Search for the cell housing the specified text and yield its [X, Y] center coordinate. 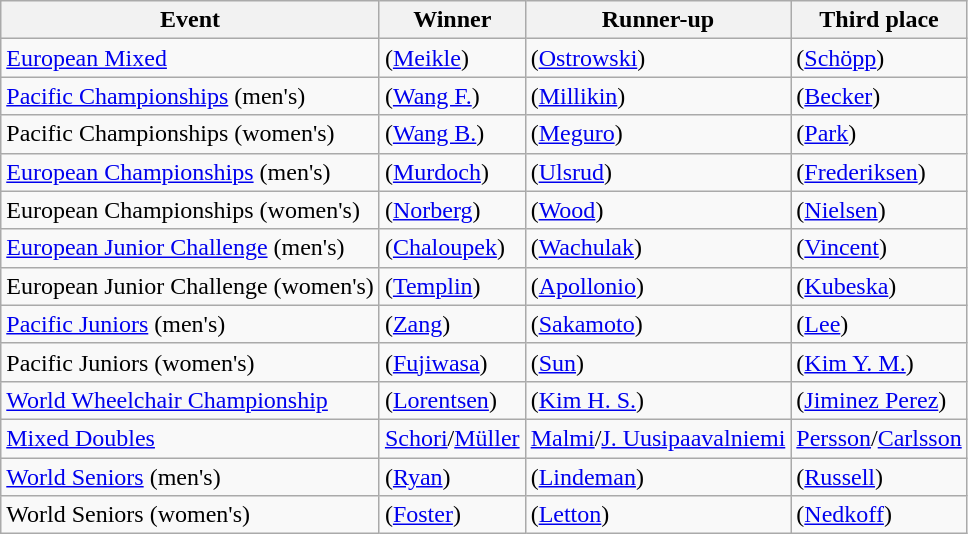
(Wang F.) [452, 96]
(Wood) [658, 210]
Pacific Juniors (women's) [190, 362]
(Murdoch) [452, 172]
(Wang B.) [452, 134]
(Schöpp) [879, 58]
(Park) [879, 134]
(Kubeska) [879, 286]
Pacific Championships (women's) [190, 134]
(Chaloupek) [452, 248]
European Championships (women's) [190, 210]
(Apollonio) [658, 286]
(Meikle) [452, 58]
(Kim H. S.) [658, 400]
(Lindeman) [658, 477]
(Millikin) [658, 96]
(Nielsen) [879, 210]
European Junior Challenge (men's) [190, 248]
Pacific Juniors (men's) [190, 324]
(Ulsrud) [658, 172]
(Vincent) [879, 248]
(Ryan) [452, 477]
(Nedkoff) [879, 515]
Event [190, 20]
(Kim Y. M.) [879, 362]
(Sakamoto) [658, 324]
Malmi/J. Uusipaavalniemi [658, 438]
Pacific Championships (men's) [190, 96]
(Lorentsen) [452, 400]
Winner [452, 20]
Schori/Müller [452, 438]
(Frederiksen) [879, 172]
(Jiminez Perez) [879, 400]
Mixed Doubles [190, 438]
(Zang) [452, 324]
World Seniors (men's) [190, 477]
European Mixed [190, 58]
(Becker) [879, 96]
Persson/Carlsson [879, 438]
(Wachulak) [658, 248]
(Russell) [879, 477]
Third place [879, 20]
European Junior Challenge (women's) [190, 286]
(Lee) [879, 324]
(Letton) [658, 515]
(Templin) [452, 286]
(Ostrowski) [658, 58]
(Meguro) [658, 134]
(Foster) [452, 515]
(Fujiwasa) [452, 362]
Runner-up [658, 20]
World Wheelchair Championship [190, 400]
European Championships (men's) [190, 172]
World Seniors (women's) [190, 515]
(Sun) [658, 362]
(Norberg) [452, 210]
